For the text-containing cell, return its midpoint in [x, y] coordinate format. 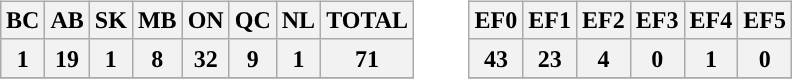
SK [110, 20]
8 [157, 58]
23 [550, 58]
AB [67, 20]
EF2 [604, 20]
TOTAL [368, 20]
EF3 [657, 20]
EF1 [550, 20]
QC [252, 20]
ON [206, 20]
NL [298, 20]
EF0 [496, 20]
9 [252, 58]
32 [206, 58]
43 [496, 58]
EF4 [711, 20]
EF5 [765, 20]
BC [22, 20]
19 [67, 58]
4 [604, 58]
71 [368, 58]
MB [157, 20]
